From the cell containing the given text, extract its center point as (X, Y) coordinate. 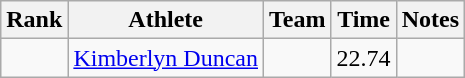
Rank (34, 20)
Athlete (166, 20)
Time (364, 20)
22.74 (364, 58)
Notes (430, 20)
Team (298, 20)
Kimberlyn Duncan (166, 58)
